For the text-containing cell, return its midpoint in [x, y] coordinate format. 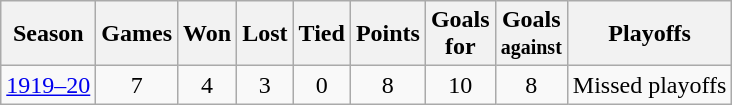
0 [322, 85]
Season [48, 34]
4 [208, 85]
Playoffs [650, 34]
Goalsfor [460, 34]
Won [208, 34]
Tied [322, 34]
Goalsagainst [531, 34]
Points [388, 34]
Missed playoffs [650, 85]
7 [137, 85]
3 [265, 85]
1919–20 [48, 85]
10 [460, 85]
Games [137, 34]
Lost [265, 34]
